Identify which cell holds the provided text, then report its [x, y] central coordinate. 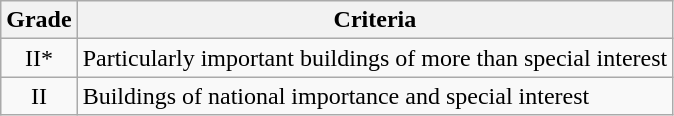
Criteria [375, 20]
II* [39, 58]
II [39, 96]
Grade [39, 20]
Buildings of national importance and special interest [375, 96]
Particularly important buildings of more than special interest [375, 58]
